For the text-containing cell, return its midpoint in (x, y) coordinate format. 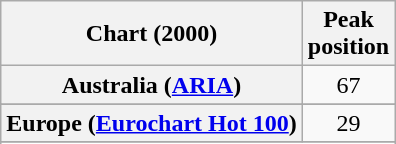
Chart (2000) (152, 34)
Australia (ARIA) (152, 85)
Peakposition (348, 34)
29 (348, 123)
Europe (Eurochart Hot 100) (152, 123)
67 (348, 85)
